Scan for the cell matching the given text and deliver its [x, y] coordinate at center. 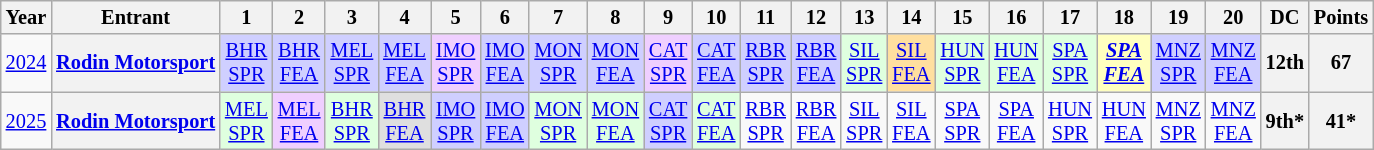
15 [962, 17]
2025 [26, 121]
16 [1016, 17]
67 [1341, 63]
14 [911, 17]
20 [1234, 17]
9th* [1285, 121]
9 [668, 17]
18 [1124, 17]
12 [816, 17]
6 [504, 17]
Year [26, 17]
11 [765, 17]
10 [716, 17]
DC [1285, 17]
3 [352, 17]
12th [1285, 63]
41* [1341, 121]
2024 [26, 63]
Points [1341, 17]
Entrant [136, 17]
17 [1070, 17]
8 [616, 17]
1 [246, 17]
2 [300, 17]
5 [456, 17]
13 [864, 17]
4 [404, 17]
19 [1178, 17]
7 [558, 17]
